Extract the (X, Y) coordinate from the center of the cell holding the provided text.  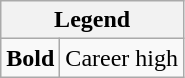
Legend (92, 20)
Bold (30, 58)
Career high (122, 58)
